Provide the (X, Y) coordinate of the cell's center where the given text is located.  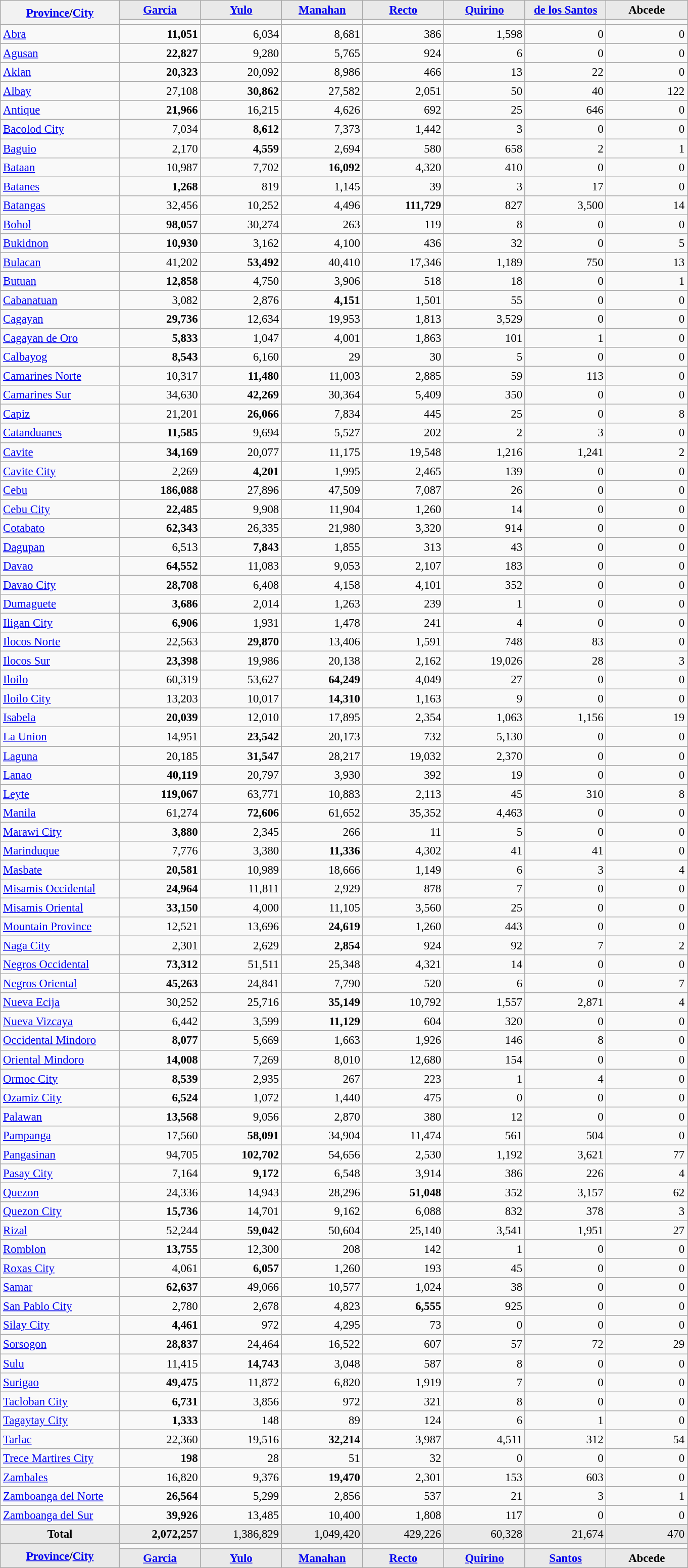
1,063 (485, 718)
64,249 (322, 680)
4,559 (241, 148)
14,701 (241, 1211)
Zamboanga del Norte (60, 1496)
40,410 (322, 262)
410 (485, 167)
6,160 (241, 357)
429,226 (403, 1534)
Pampanga (60, 1136)
8,539 (160, 1079)
1,049,420 (322, 1534)
3,930 (322, 775)
73 (403, 1326)
119 (403, 224)
914 (485, 528)
Ozamiz City (60, 1097)
27,896 (241, 490)
3,987 (403, 1439)
241 (403, 623)
6,442 (160, 1022)
Leyte (60, 794)
19,470 (322, 1477)
58,091 (241, 1136)
Bohol (60, 224)
1,440 (322, 1097)
3,320 (403, 528)
61,652 (322, 813)
Bukidnon (60, 243)
6,408 (241, 585)
54 (647, 1439)
2,345 (241, 832)
124 (403, 1420)
5,765 (322, 54)
Bataan (60, 167)
22,563 (160, 642)
1,333 (160, 1420)
111,729 (403, 205)
Silay City (60, 1326)
102,702 (241, 1154)
1,024 (403, 1287)
62 (647, 1192)
3,560 (403, 907)
Masbate (60, 870)
3,082 (160, 300)
4,750 (241, 281)
267 (322, 1079)
Nueva Ecija (60, 1002)
Nueva Vizcaya (60, 1022)
1,663 (322, 1041)
21,980 (322, 528)
7,164 (160, 1174)
7,034 (160, 129)
11,105 (322, 907)
3,914 (403, 1174)
312 (566, 1439)
14,743 (241, 1363)
28,837 (160, 1344)
12,010 (241, 718)
Negros Oriental (60, 984)
350 (485, 395)
3,500 (566, 205)
22 (566, 72)
11,175 (322, 452)
6,906 (160, 623)
64,552 (160, 566)
5,299 (241, 1496)
Ilocos Sur (60, 661)
4,100 (322, 243)
1,501 (403, 300)
2,885 (403, 376)
Butuan (60, 281)
22,827 (160, 54)
832 (485, 1211)
32,214 (322, 1439)
3,162 (241, 243)
2,935 (241, 1079)
7,702 (241, 167)
13,696 (241, 927)
8,612 (241, 129)
Quezon City (60, 1211)
443 (485, 927)
6,820 (322, 1382)
202 (403, 433)
5,669 (241, 1041)
2,871 (566, 1002)
20,797 (241, 775)
12,634 (241, 319)
34,169 (160, 452)
113 (566, 376)
26 (485, 490)
20,138 (322, 661)
17 (566, 186)
7,087 (403, 490)
Bulacan (60, 262)
11,336 (322, 851)
30,364 (322, 395)
226 (566, 1174)
Cagayan de Oro (60, 338)
16,820 (160, 1477)
47,509 (322, 490)
1,189 (485, 262)
Iligan City (60, 623)
9,376 (241, 1477)
59,042 (241, 1231)
223 (403, 1079)
11,811 (241, 889)
320 (485, 1022)
1,931 (241, 623)
49,066 (241, 1287)
43 (485, 547)
4,000 (241, 907)
51,511 (241, 965)
2,876 (241, 300)
Trece Martires City (60, 1458)
2,929 (322, 889)
63,771 (241, 794)
16,522 (322, 1344)
604 (403, 1022)
Zamboanga del Sur (60, 1515)
16,215 (241, 111)
Tarlac (60, 1439)
Zambales (60, 1477)
12,680 (403, 1059)
7,373 (322, 129)
30 (403, 357)
4,626 (322, 111)
28,217 (322, 756)
10,017 (241, 699)
646 (566, 111)
310 (566, 794)
8,681 (322, 34)
4,049 (403, 680)
3,880 (160, 832)
98,057 (160, 224)
Dumaguete (60, 604)
Calbayog (60, 357)
49,475 (160, 1382)
10,930 (160, 243)
9,280 (241, 54)
1,149 (403, 870)
6,513 (160, 547)
Isabela (60, 718)
20,581 (160, 870)
40 (566, 91)
518 (403, 281)
4,321 (403, 965)
27,582 (322, 91)
263 (322, 224)
24,841 (241, 984)
142 (403, 1249)
18,666 (322, 870)
1,386,829 (241, 1534)
8,077 (160, 1041)
30,274 (241, 224)
3,906 (322, 281)
28,296 (322, 1192)
Romblon (60, 1249)
2,113 (403, 794)
22,485 (160, 509)
11,474 (403, 1136)
de los Santos (566, 10)
62,637 (160, 1287)
193 (403, 1269)
3,541 (485, 1231)
San Pablo City (60, 1306)
2,629 (241, 946)
748 (485, 642)
Mountain Province (60, 927)
Marawi City (60, 832)
9,908 (241, 509)
Abra (60, 34)
57 (485, 1344)
504 (566, 1136)
24,619 (322, 927)
24,464 (241, 1344)
Samar (60, 1287)
Antique (60, 111)
62,343 (160, 528)
11,904 (322, 509)
60,328 (485, 1534)
72,606 (241, 813)
53,492 (241, 262)
3,157 (566, 1192)
1,591 (403, 642)
10,792 (403, 1002)
19,986 (241, 661)
Misamis Occidental (60, 889)
9,056 (241, 1117)
7,776 (160, 851)
8,543 (160, 357)
20,039 (160, 718)
Cagayan (60, 319)
23,398 (160, 661)
537 (403, 1496)
11,585 (160, 433)
41,202 (160, 262)
20,173 (322, 737)
31,547 (241, 756)
Marinduque (60, 851)
13,406 (322, 642)
3,621 (566, 1154)
Naga City (60, 946)
11,051 (160, 34)
9,162 (322, 1211)
52,244 (160, 1231)
266 (322, 832)
6,088 (403, 1211)
42,269 (241, 395)
436 (403, 243)
11,415 (160, 1363)
26,335 (241, 528)
35,149 (322, 1002)
183 (485, 566)
117 (485, 1515)
18 (485, 281)
1,145 (322, 186)
878 (403, 889)
24,336 (160, 1192)
208 (322, 1249)
Surigao (60, 1382)
50,604 (322, 1231)
Aklan (60, 72)
Iloilo City (60, 699)
11 (403, 832)
55 (485, 300)
La Union (60, 737)
154 (485, 1059)
1,442 (403, 129)
3,856 (241, 1401)
13,203 (160, 699)
20,077 (241, 452)
4,320 (403, 167)
24,964 (160, 889)
17,560 (160, 1136)
2,051 (403, 91)
Bacolod City (60, 129)
239 (403, 604)
14,008 (160, 1059)
4,823 (322, 1306)
4,158 (322, 585)
3,529 (485, 319)
4,511 (485, 1439)
Batanes (60, 186)
53,627 (241, 680)
94,705 (160, 1154)
1,263 (322, 604)
1,863 (403, 338)
10,317 (160, 376)
11,129 (322, 1022)
1,919 (403, 1382)
61,274 (160, 813)
101 (485, 338)
13,568 (160, 1117)
9,694 (241, 433)
1,598 (485, 34)
Lanao (60, 775)
9,172 (241, 1174)
7,790 (322, 984)
10,883 (322, 794)
20,323 (160, 72)
11,003 (322, 376)
Cavite City (60, 471)
83 (566, 642)
9,053 (322, 566)
603 (566, 1477)
2,854 (322, 946)
732 (403, 737)
466 (403, 72)
5,833 (160, 338)
25,348 (322, 965)
29,736 (160, 319)
561 (485, 1136)
59 (485, 376)
Misamis Oriental (60, 907)
30,252 (160, 1002)
19,953 (322, 319)
Camarines Sur (60, 395)
7,843 (241, 547)
3,380 (241, 851)
658 (485, 148)
3,048 (322, 1363)
380 (403, 1117)
378 (566, 1211)
39 (403, 186)
7,269 (241, 1059)
92 (485, 946)
Santos (566, 1558)
40,119 (160, 775)
1,557 (485, 1002)
11,083 (241, 566)
470 (647, 1534)
2,694 (322, 148)
2,014 (241, 604)
4,001 (322, 338)
13,485 (241, 1515)
139 (485, 471)
7,834 (322, 414)
6,548 (322, 1174)
27,108 (160, 91)
11,480 (241, 376)
1,268 (160, 186)
Batangas (60, 205)
Occidental Mindoro (60, 1041)
1,808 (403, 1515)
925 (485, 1306)
17,346 (403, 262)
119,067 (160, 794)
8,010 (322, 1059)
1,995 (322, 471)
Agusan (60, 54)
22,360 (160, 1439)
6,057 (241, 1269)
827 (485, 205)
Sorsogon (60, 1344)
19,548 (403, 452)
16,092 (322, 167)
50 (485, 91)
20,185 (160, 756)
13,755 (160, 1249)
35,352 (403, 813)
25,140 (403, 1231)
Pangasinan (60, 1154)
Tagaytay City (60, 1420)
72 (566, 1344)
1,216 (485, 452)
19,516 (241, 1439)
60,319 (160, 680)
Palawan (60, 1117)
580 (403, 148)
3,686 (160, 604)
10,400 (322, 1515)
38 (485, 1287)
1,813 (403, 319)
Cebu City (60, 509)
21,201 (160, 414)
4,463 (485, 813)
Albay (60, 91)
Baguio (60, 148)
21,674 (566, 1534)
5,130 (485, 737)
12,300 (241, 1249)
313 (403, 547)
2,678 (241, 1306)
12,858 (160, 281)
39,926 (160, 1515)
1,192 (485, 1154)
148 (241, 1420)
51 (322, 1458)
2,107 (403, 566)
520 (403, 984)
2,170 (160, 148)
Cavite (60, 452)
29,870 (241, 642)
Negros Occidental (60, 965)
Catanduanes (60, 433)
1,951 (566, 1231)
2,465 (403, 471)
19,026 (485, 661)
2,072,257 (160, 1534)
750 (566, 262)
1,855 (322, 547)
23,542 (241, 737)
5,409 (403, 395)
14,951 (160, 737)
Roxas City (60, 1269)
153 (485, 1477)
4,151 (322, 300)
4,295 (322, 1326)
1,047 (241, 338)
2,354 (403, 718)
Davao (60, 566)
21 (485, 1496)
146 (485, 1041)
1,926 (403, 1041)
9 (485, 699)
1,241 (566, 452)
3,599 (241, 1022)
1,163 (403, 699)
Tacloban City (60, 1401)
73,312 (160, 965)
4,461 (160, 1326)
17,895 (322, 718)
1,156 (566, 718)
607 (403, 1344)
122 (647, 91)
6,731 (160, 1401)
4,061 (160, 1269)
Iloilo (60, 680)
Rizal (60, 1231)
392 (403, 775)
321 (403, 1401)
Laguna (60, 756)
20,092 (241, 72)
10,987 (160, 167)
2,370 (485, 756)
Cotabato (60, 528)
14,943 (241, 1192)
Total (60, 1534)
28,708 (160, 585)
Cebu (60, 490)
4,496 (322, 205)
21,966 (160, 111)
14,310 (322, 699)
54,656 (322, 1154)
10,989 (241, 870)
89 (322, 1420)
Camarines Norte (60, 376)
12,521 (160, 927)
Cabanatuan (60, 300)
4,201 (241, 471)
Sulu (60, 1363)
4,302 (403, 851)
Davao City (60, 585)
5,527 (322, 433)
51,048 (403, 1192)
2,870 (322, 1117)
6,524 (160, 1097)
33,150 (160, 907)
26,564 (160, 1496)
1,478 (322, 623)
8,986 (322, 72)
25,716 (241, 1002)
19,032 (403, 756)
819 (241, 186)
587 (403, 1363)
2,780 (160, 1306)
2,269 (160, 471)
Oriental Mindoro (60, 1059)
692 (403, 111)
6,555 (403, 1306)
11,872 (241, 1382)
2,530 (403, 1154)
10,252 (241, 205)
Capiz (60, 414)
Quezon (60, 1192)
32,456 (160, 205)
4,101 (403, 585)
34,904 (322, 1136)
10,577 (322, 1287)
12 (485, 1117)
6,034 (241, 34)
Dagupan (60, 547)
15,736 (160, 1211)
Ormoc City (60, 1079)
Pasay City (60, 1174)
45,263 (160, 984)
34,630 (160, 395)
Manila (60, 813)
26,066 (241, 414)
2,162 (403, 661)
2,856 (322, 1496)
445 (403, 414)
1,072 (241, 1097)
Ilocos Norte (60, 642)
475 (403, 1097)
30,862 (241, 91)
77 (647, 1154)
198 (160, 1458)
186,088 (160, 490)
